Detect which cell encompasses the target text, then output its (x, y) center coordinate. 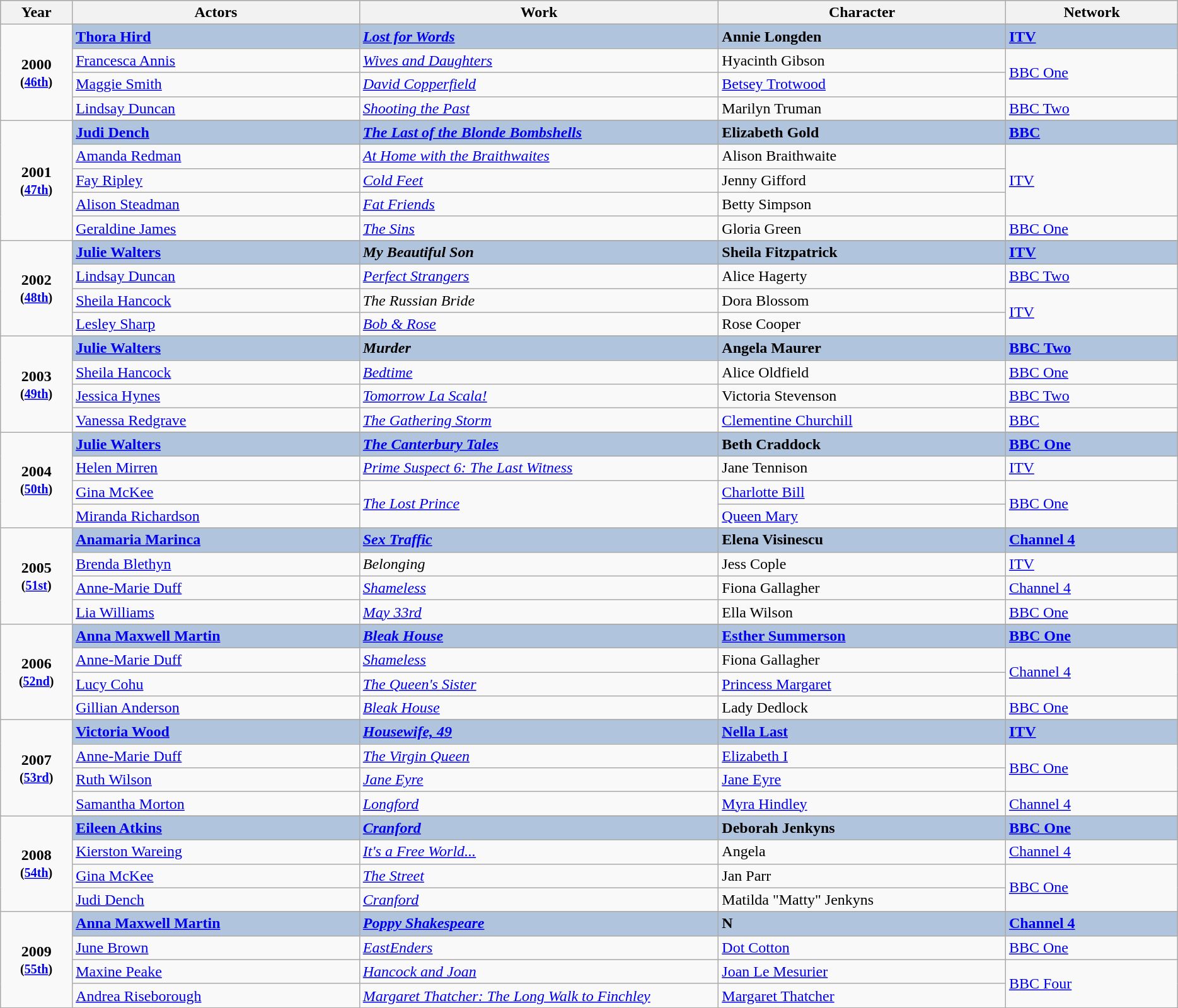
Jenny Gifford (862, 180)
2000 (46th) (37, 72)
Network (1092, 13)
Alison Braithwaite (862, 156)
Poppy Shakespeare (539, 924)
At Home with the Braithwaites (539, 156)
Prime Suspect 6: The Last Witness (539, 468)
2002 (48th) (37, 288)
Dora Blossom (862, 301)
Victoria Wood (216, 732)
Margaret Thatcher (862, 995)
Charlotte Bill (862, 492)
The Last of the Blonde Bombshells (539, 132)
Ella Wilson (862, 612)
It's a Free World... (539, 852)
Betty Simpson (862, 204)
Housewife, 49 (539, 732)
Fat Friends (539, 204)
Brenda Blethyn (216, 564)
Lucy Cohu (216, 684)
June Brown (216, 948)
The Virgin Queen (539, 756)
The Sins (539, 228)
Bedtime (539, 372)
Nella Last (862, 732)
Hyacinth Gibson (862, 60)
Francesca Annis (216, 60)
Vanessa Redgrave (216, 420)
Andrea Riseborough (216, 995)
Eileen Atkins (216, 828)
Tomorrow La Scala! (539, 396)
EastEnders (539, 948)
Gillian Anderson (216, 708)
Angela Maurer (862, 348)
Esther Summerson (862, 636)
Belonging (539, 564)
Alison Steadman (216, 204)
Lesley Sharp (216, 324)
2003 (49th) (37, 384)
Amanda Redman (216, 156)
Matilda "Matty" Jenkyns (862, 900)
Queen Mary (862, 516)
Ruth Wilson (216, 780)
Dot Cotton (862, 948)
2008 (54th) (37, 864)
The Queen's Sister (539, 684)
Lia Williams (216, 612)
Character (862, 13)
Year (37, 13)
Elizabeth I (862, 756)
Rose Cooper (862, 324)
David Copperfield (539, 84)
Jan Parr (862, 876)
Maggie Smith (216, 84)
Work (539, 13)
Elizabeth Gold (862, 132)
Murder (539, 348)
2009 (55th) (37, 959)
2001 (47th) (37, 180)
Angela (862, 852)
Lost for Words (539, 37)
Longford (539, 804)
Fay Ripley (216, 180)
2005 (51st) (37, 576)
The Russian Bride (539, 301)
2004 (50th) (37, 480)
Maxine Peake (216, 971)
Cold Feet (539, 180)
Alice Hagerty (862, 276)
The Gathering Storm (539, 420)
Beth Craddock (862, 444)
Hancock and Joan (539, 971)
The Lost Prince (539, 504)
Myra Hindley (862, 804)
Actors (216, 13)
May 33rd (539, 612)
Samantha Morton (216, 804)
Princess Margaret (862, 684)
Betsey Trotwood (862, 84)
Jane Tennison (862, 468)
Thora Hird (216, 37)
Sheila Fitzpatrick (862, 252)
Wives and Daughters (539, 60)
Joan Le Mesurier (862, 971)
Geraldine James (216, 228)
2006 (52nd) (37, 672)
Elena Visinescu (862, 540)
Kierston Wareing (216, 852)
Alice Oldfield (862, 372)
Bob & Rose (539, 324)
Anamaria Marinca (216, 540)
2007 (53rd) (37, 768)
Annie Longden (862, 37)
The Canterbury Tales (539, 444)
The Street (539, 876)
Perfect Strangers (539, 276)
N (862, 924)
Shooting the Past (539, 108)
Sex Traffic (539, 540)
Miranda Richardson (216, 516)
Margaret Thatcher: The Long Walk to Finchley (539, 995)
Marilyn Truman (862, 108)
Jess Cople (862, 564)
Jessica Hynes (216, 396)
Victoria Stevenson (862, 396)
BBC Four (1092, 983)
Helen Mirren (216, 468)
My Beautiful Son (539, 252)
Clementine Churchill (862, 420)
Lady Dedlock (862, 708)
Gloria Green (862, 228)
Deborah Jenkyns (862, 828)
